Output the (X, Y) coordinate of the center of the cell containing the given text.  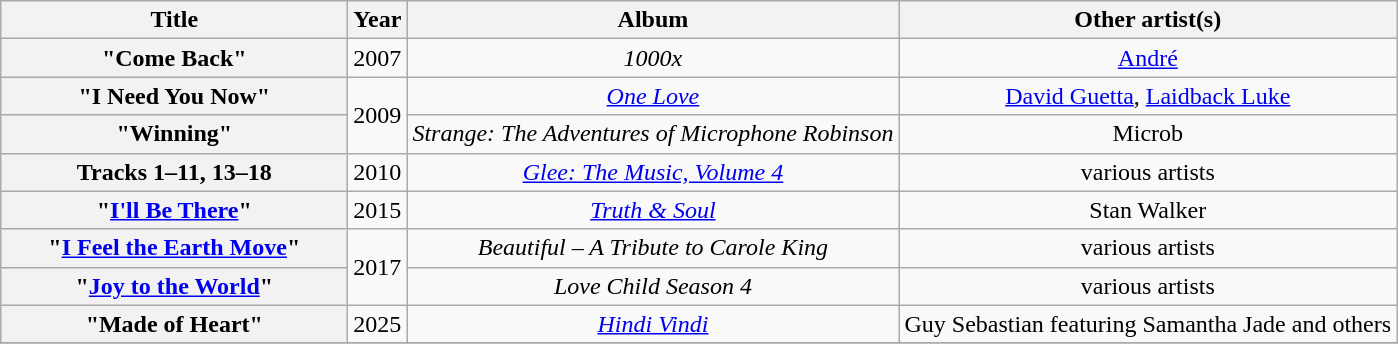
Truth & Soul (653, 210)
2010 (378, 172)
"I Feel the Earth Move" (174, 248)
Microb (1148, 134)
2017 (378, 267)
Other artist(s) (1148, 20)
Guy Sebastian featuring Samantha Jade and others (1148, 324)
"Made of Heart" (174, 324)
Year (378, 20)
Love Child Season 4 (653, 286)
André (1148, 58)
Beautiful – A Tribute to Carole King (653, 248)
2015 (378, 210)
2007 (378, 58)
Stan Walker (1148, 210)
Title (174, 20)
2025 (378, 324)
One Love (653, 96)
David Guetta, Laidback Luke (1148, 96)
Album (653, 20)
Hindi Vindi (653, 324)
2009 (378, 115)
1000x (653, 58)
"Come Back" (174, 58)
"I Need You Now" (174, 96)
Glee: The Music, Volume 4 (653, 172)
"Winning" (174, 134)
Strange: The Adventures of Microphone Robinson (653, 134)
"Joy to the World" (174, 286)
"I'll Be There" (174, 210)
Tracks 1–11, 13–18 (174, 172)
